Find where the given text appears and provide that cell's center as [x, y] coordinate. 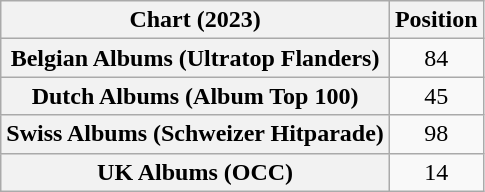
Belgian Albums (Ultratop Flanders) [196, 58]
84 [436, 58]
UK Albums (OCC) [196, 172]
Chart (2023) [196, 20]
14 [436, 172]
Position [436, 20]
Dutch Albums (Album Top 100) [196, 96]
98 [436, 134]
Swiss Albums (Schweizer Hitparade) [196, 134]
45 [436, 96]
